Return (x, y) of the center of cell containing provided text 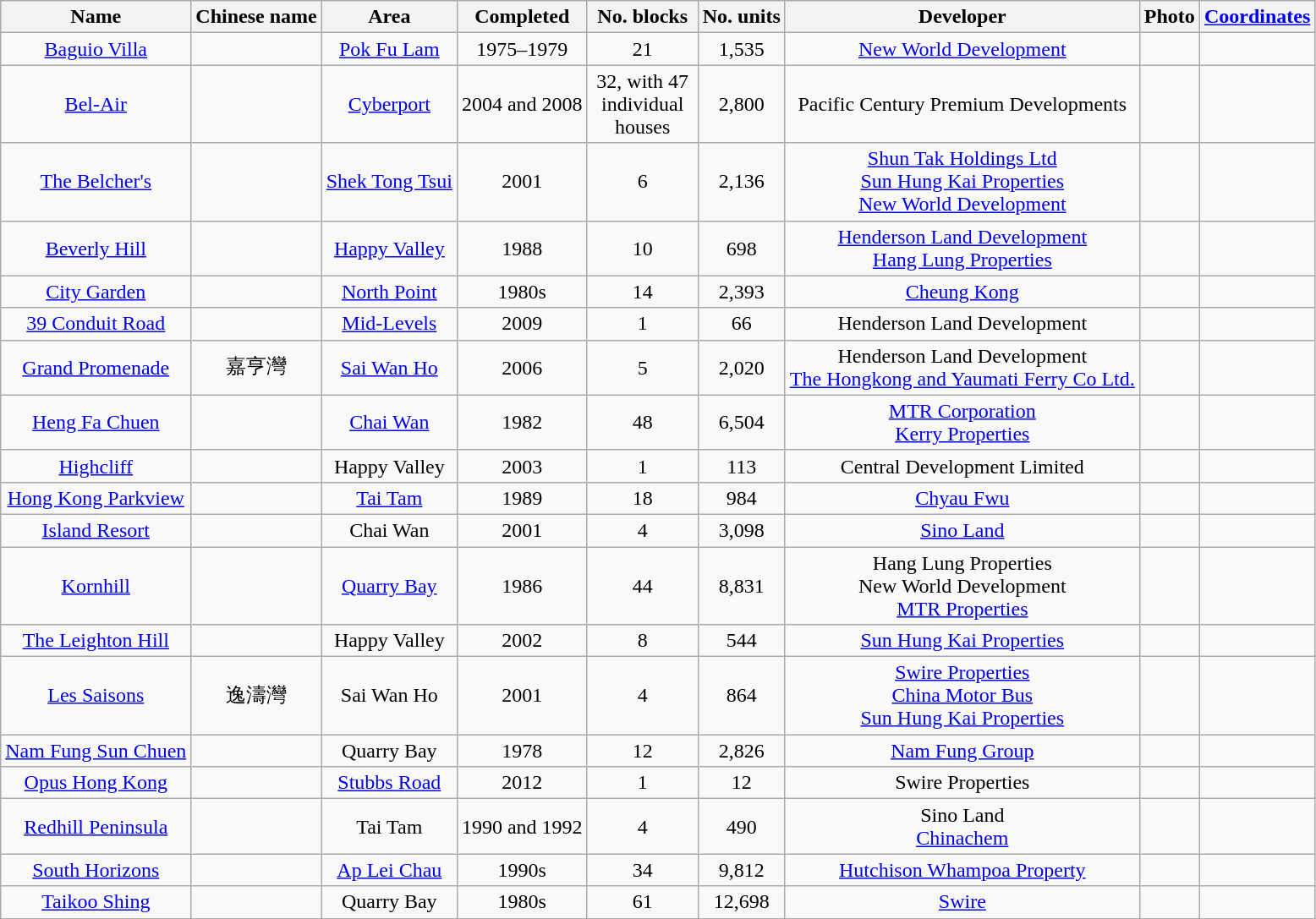
No. units (741, 17)
South Horizons (96, 870)
Completed (522, 17)
Henderson Land DevelopmentThe Hongkong and Yaumati Ferry Co Ltd. (962, 367)
Henderson Land Development (962, 324)
Stubbs Road (389, 783)
Pok Fu Lam (389, 49)
1975–1979 (522, 49)
864 (741, 696)
Central Development Limited (962, 466)
Sun Hung Kai Properties (962, 641)
2009 (522, 324)
1978 (522, 751)
Ap Lei Chau (389, 870)
2003 (522, 466)
Hutchison Whampoa Property (962, 870)
2,826 (741, 751)
1,535 (741, 49)
21 (643, 49)
Photo (1169, 17)
Cyberport (389, 104)
1990 and 1992 (522, 827)
2004 and 2008 (522, 104)
Heng Fa Chuen (96, 423)
12,698 (741, 902)
Shun Tak Holdings LtdSun Hung Kai PropertiesNew World Development (962, 182)
6 (643, 182)
Les Saisons (96, 696)
1990s (522, 870)
34 (643, 870)
Developer (962, 17)
New World Development (962, 49)
Nam Fung Group (962, 751)
Swire Properties (962, 783)
Mid-Levels (389, 324)
Pacific Century Premium Developments (962, 104)
2012 (522, 783)
18 (643, 498)
2,800 (741, 104)
39 Conduit Road (96, 324)
9,812 (741, 870)
Cheung Kong (962, 292)
66 (741, 324)
Baguio Villa (96, 49)
44 (643, 585)
North Point (389, 292)
3,098 (741, 530)
Chinese name (256, 17)
10 (643, 249)
1986 (522, 585)
32, with 47 individual houses (643, 104)
6,504 (741, 423)
2,136 (741, 182)
Taikoo Shing (96, 902)
Chyau Fwu (962, 498)
Hang Lung PropertiesNew World DevelopmentMTR Properties (962, 585)
Sino LandChinachem (962, 827)
Name (96, 17)
Island Resort (96, 530)
Coordinates (1257, 17)
Sino Land (962, 530)
Highcliff (96, 466)
1988 (522, 249)
5 (643, 367)
61 (643, 902)
The Belcher's (96, 182)
984 (741, 498)
544 (741, 641)
Opus Hong Kong (96, 783)
2002 (522, 641)
2,020 (741, 367)
Shek Tong Tsui (389, 182)
698 (741, 249)
490 (741, 827)
Swire PropertiesChina Motor BusSun Hung Kai Properties (962, 696)
2,393 (741, 292)
Grand Promenade (96, 367)
Kornhill (96, 585)
No. blocks (643, 17)
Swire (962, 902)
1982 (522, 423)
逸濤灣 (256, 696)
Henderson Land DevelopmentHang Lung Properties (962, 249)
Nam Fung Sun Chuen (96, 751)
MTR CorporationKerry Properties (962, 423)
Redhill Peninsula (96, 827)
2006 (522, 367)
14 (643, 292)
嘉亨灣 (256, 367)
Beverly Hill (96, 249)
Hong Kong Parkview (96, 498)
8 (643, 641)
Area (389, 17)
1989 (522, 498)
Bel-Air (96, 104)
The Leighton Hill (96, 641)
48 (643, 423)
8,831 (741, 585)
113 (741, 466)
City Garden (96, 292)
